Return [x, y] of the center of cell containing provided text 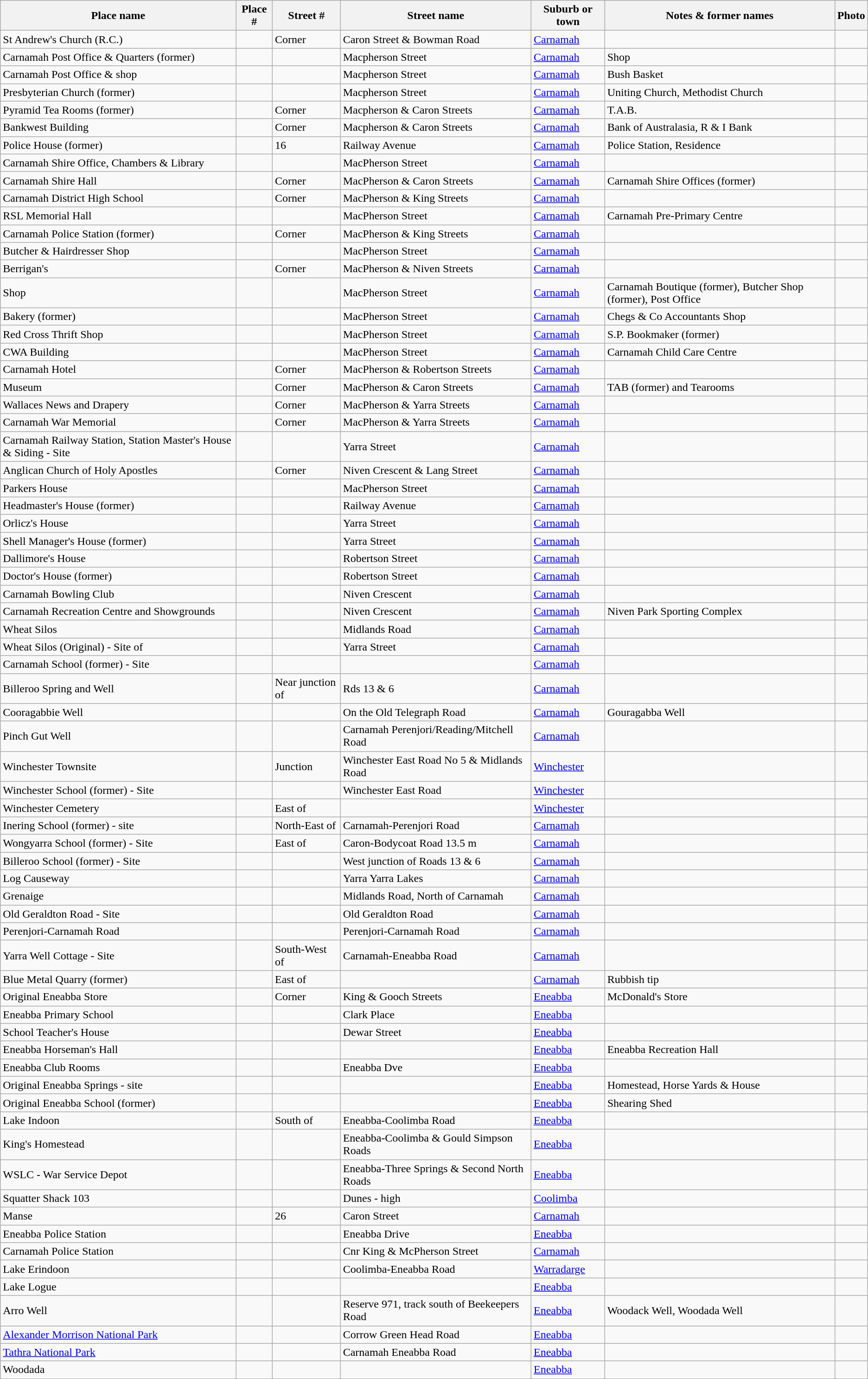
Coolimba [568, 1199]
Alexander Morrison National Park [118, 1334]
Eneabba Recreation Hall [720, 1050]
Uniting Church, Methodist Church [720, 92]
Wheat Silos (Original) - Site of [118, 647]
Street name [436, 16]
Woodada [118, 1370]
26 [306, 1216]
WSLC - War Service Depot [118, 1174]
Rds 13 & 6 [436, 688]
Carnamah Perenjori/Reading/Mitchell Road [436, 736]
Billeroo School (former) - Site [118, 861]
Anglican Church of Holy Apostles [118, 470]
Eneabba-Three Springs & Second North Roads [436, 1174]
Blue Metal Quarry (former) [118, 979]
Shearing Shed [720, 1103]
Notes & former names [720, 16]
Billeroo Spring and Well [118, 688]
Berrigan's [118, 269]
Eneabba Dve [436, 1067]
Lake Logue [118, 1287]
Red Cross Thrift Shop [118, 334]
Wallaces News and Drapery [118, 405]
Eneabba Club Rooms [118, 1067]
Winchester Townsite [118, 766]
Lake Erindoon [118, 1269]
Headmaster's House (former) [118, 505]
Original Eneabba Store [118, 997]
School Teacher's House [118, 1032]
Police House (former) [118, 145]
Homestead, Horse Yards & House [720, 1085]
Dewar Street [436, 1032]
CWA Building [118, 352]
Pinch Gut Well [118, 736]
Manse [118, 1216]
Winchester East Road [436, 790]
Original Eneabba School (former) [118, 1103]
Orlicz's House [118, 523]
Carnamah Railway Station, Station Master's House & Siding - Site [118, 446]
Clark Place [436, 1015]
Squatter Shack 103 [118, 1199]
Carnamah Bowling Club [118, 594]
Bakery (former) [118, 317]
Eneabba-Coolimba Road [436, 1120]
Photo [851, 16]
Presbyterian Church (former) [118, 92]
Carnamah Recreation Centre and Showgrounds [118, 612]
Cnr King & McPherson Street [436, 1251]
Lake Indoon [118, 1120]
16 [306, 145]
Near junction of [306, 688]
Shell Manager's House (former) [118, 541]
Tathra National Park [118, 1352]
Doctor's House (former) [118, 576]
Carnamah District High School [118, 198]
Wongyarra School (former) - Site [118, 843]
Carnamah-Eneabba Road [436, 955]
Street # [306, 16]
Suburb or town [568, 16]
Place name [118, 16]
Niven Crescent & Lang Street [436, 470]
Chegs & Co Accountants Shop [720, 317]
MacPherson & Robertson Streets [436, 370]
Dallimore's House [118, 559]
Eneabba-Coolimba & Gould Simpson Roads [436, 1144]
Carnamah Police Station (former) [118, 233]
Caron Street & Bowman Road [436, 39]
S.P. Bookmaker (former) [720, 334]
Junction [306, 766]
Carnamah Shire Office, Chambers & Library [118, 163]
King & Gooch Streets [436, 997]
Original Eneabba Springs - site [118, 1085]
Old Geraldton Road [436, 914]
Carnamah School (former) - Site [118, 664]
Niven Park Sporting Complex [720, 612]
Carnamah-Perenjori Road [436, 825]
Bank of Australasia, R & I Bank [720, 128]
Warradarge [568, 1269]
Caron Street [436, 1216]
Winchester School (former) - Site [118, 790]
Winchester East Road No 5 & Midlands Road [436, 766]
Caron-Bodycoat Road 13.5 m [436, 843]
Winchester Cemetery [118, 808]
Carnamah Eneabba Road [436, 1352]
South-West of [306, 955]
South of [306, 1120]
Carnamah Boutique (former), Butcher Shop (former), Post Office [720, 293]
Reserve 971, track south of Beekeepers Road [436, 1310]
Dunes - high [436, 1199]
Butcher & Hairdresser Shop [118, 251]
Museum [118, 387]
St Andrew's Church (R.C.) [118, 39]
Corrow Green Head Road [436, 1334]
Woodack Well, Woodada Well [720, 1310]
Coolimba-Eneabba Road [436, 1269]
Yarra Yarra Lakes [436, 879]
Place # [254, 16]
TAB (former) and Tearooms [720, 387]
Eneabba Police Station [118, 1234]
Log Causeway [118, 879]
Midlands Road, North of Carnamah [436, 896]
Inering School (former) - site [118, 825]
McDonald's Store [720, 997]
Yarra Well Cottage - Site [118, 955]
Eneabba Primary School [118, 1015]
Carnamah Police Station [118, 1251]
Carnamah Child Care Centre [720, 352]
Carnamah War Memorial [118, 422]
Old Geraldton Road - Site [118, 914]
Arro Well [118, 1310]
Carnamah Post Office & Quarters (former) [118, 57]
Carnamah Shire Hall [118, 180]
North-East of [306, 825]
Carnamah Shire Offices (former) [720, 180]
King's Homestead [118, 1144]
MacPherson & Niven Streets [436, 269]
Bush Basket [720, 75]
Parkers House [118, 488]
Cooragabbie Well [118, 712]
Eneabba Drive [436, 1234]
Pyramid Tea Rooms (former) [118, 110]
Rubbish tip [720, 979]
RSL Memorial Hall [118, 216]
Eneabba Horseman's Hall [118, 1050]
West junction of Roads 13 & 6 [436, 861]
Carnamah Hotel [118, 370]
Wheat Silos [118, 629]
T.A.B. [720, 110]
Police Station, Residence [720, 145]
Midlands Road [436, 629]
On the Old Telegraph Road [436, 712]
Bankwest Building [118, 128]
Gouragabba Well [720, 712]
Carnamah Pre-Primary Centre [720, 216]
Grenaige [118, 896]
Carnamah Post Office & shop [118, 75]
